Identify which cell holds the provided text, then report its [X, Y] central coordinate. 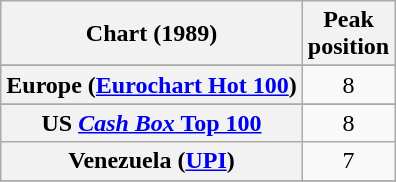
Venezuela (UPI) [152, 161]
7 [348, 161]
US Cash Box Top 100 [152, 123]
Peakposition [348, 34]
Europe (Eurochart Hot 100) [152, 85]
Chart (1989) [152, 34]
